Detect which cell encompasses the target text, then output its (X, Y) center coordinate. 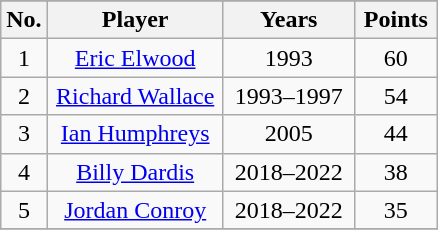
60 (396, 58)
1 (24, 58)
Eric Elwood (135, 58)
Jordan Conroy (135, 210)
38 (396, 172)
54 (396, 96)
2 (24, 96)
4 (24, 172)
Richard Wallace (135, 96)
Ian Humphreys (135, 134)
Years (288, 20)
3 (24, 134)
No. (24, 20)
2005 (288, 134)
1993–1997 (288, 96)
Points (396, 20)
1993 (288, 58)
Player (135, 20)
44 (396, 134)
35 (396, 210)
5 (24, 210)
Billy Dardis (135, 172)
